Return the [x, y] coordinate for the center point of the cell that contains the specified text.  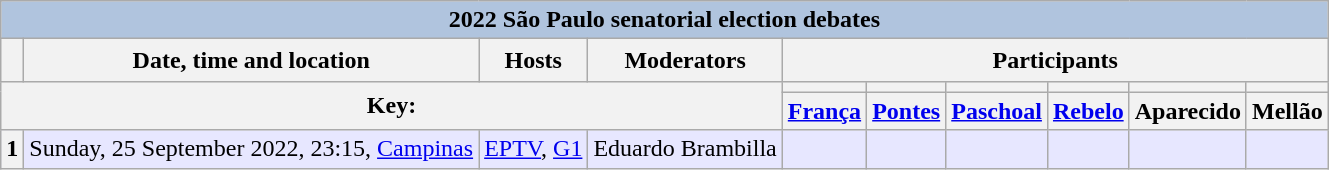
Hosts [534, 60]
Pontes [906, 111]
Date, time and location [252, 60]
1 [12, 149]
EPTV, G1 [534, 149]
Rebelo [1088, 111]
Participants [1055, 60]
Moderators [685, 60]
Aparecido [1188, 111]
2022 São Paulo senatorial election debates [664, 20]
Key: [392, 106]
Paschoal [997, 111]
Mellão [1287, 111]
França [824, 111]
Eduardo Brambilla [685, 149]
Sunday, 25 September 2022, 23:15, Campinas [252, 149]
